Scan for the cell matching the given text and deliver its (X, Y) coordinate at center. 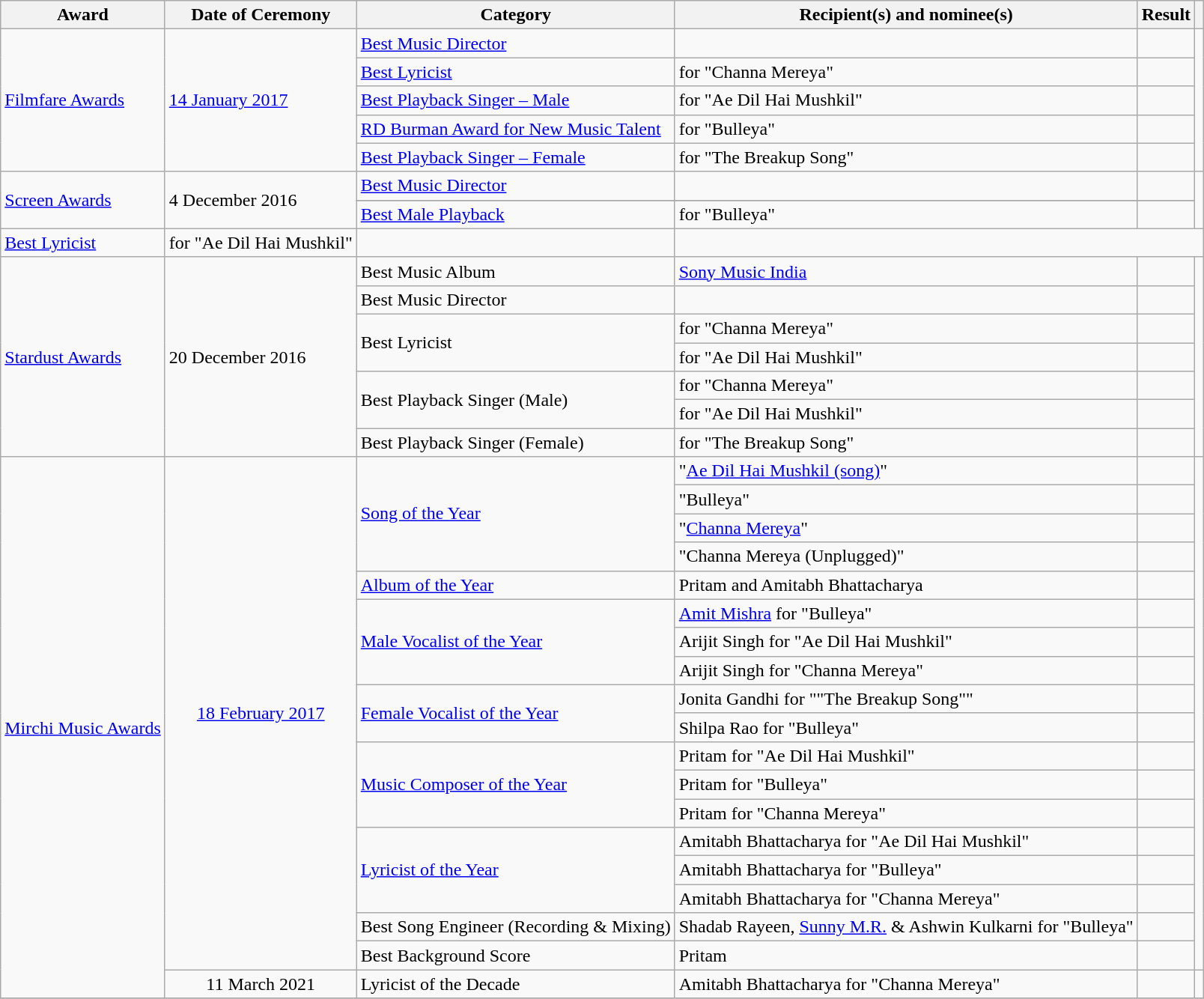
Male Vocalist of the Year (515, 642)
Category (515, 15)
Lyricist of the Decade (515, 984)
Pritam for "Channa Mereya" (906, 813)
20 December 2016 (261, 356)
Lyricist of the Year (515, 870)
Best Music Album (515, 271)
4 December 2016 (261, 200)
Pritam (906, 956)
Pritam for "Bulleya" (906, 784)
Best Male Playback (515, 214)
11 March 2021 (261, 984)
Pritam and Amitabh Bhattacharya (906, 585)
Recipient(s) and nominee(s) (906, 15)
Best Playback Singer – Male (515, 100)
Album of the Year (515, 585)
Result (1166, 15)
Best Playback Singer (Male) (515, 400)
"Channa Mereya (Unplugged)" (906, 556)
18 February 2017 (261, 713)
Amitabh Bhattacharya for "Ae Dil Hai Mushkil" (906, 842)
RD Burman Award for New Music Talent (515, 129)
Best Song Engineer (Recording & Mixing) (515, 927)
Stardust Awards (83, 356)
Arijit Singh for "Ae Dil Hai Mushkil" (906, 642)
Mirchi Music Awards (83, 728)
"Channa Mereya" (906, 528)
Amit Mishra for "Bulleya" (906, 613)
Filmfare Awards (83, 100)
Song of the Year (515, 514)
Award (83, 15)
Best Playback Singer – Female (515, 157)
Arijit Singh for "Channa Mereya" (906, 670)
Shilpa Rao for "Bulleya" (906, 727)
Jonita Gandhi for ""The Breakup Song"" (906, 699)
Music Composer of the Year (515, 784)
Female Vocalist of the Year (515, 713)
Shadab Rayeen, Sunny M.R. & Ashwin Kulkarni for "Bulleya" (906, 927)
Best Playback Singer (Female) (515, 443)
Amitabh Bhattacharya for "Bulleya" (906, 870)
Pritam for "Ae Dil Hai Mushkil" (906, 756)
14 January 2017 (261, 100)
Sony Music India (906, 271)
Date of Ceremony (261, 15)
"Bulleya" (906, 499)
Best Background Score (515, 956)
Screen Awards (83, 200)
"Ae Dil Hai Mushkil (song)" (906, 471)
